From the cell containing the given text, extract its center point as (X, Y) coordinate. 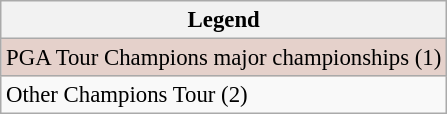
PGA Tour Champions major championships (1) (224, 58)
Legend (224, 20)
Other Champions Tour (2) (224, 95)
